Return the (x, y) coordinate for the center point of the cell that contains the specified text.  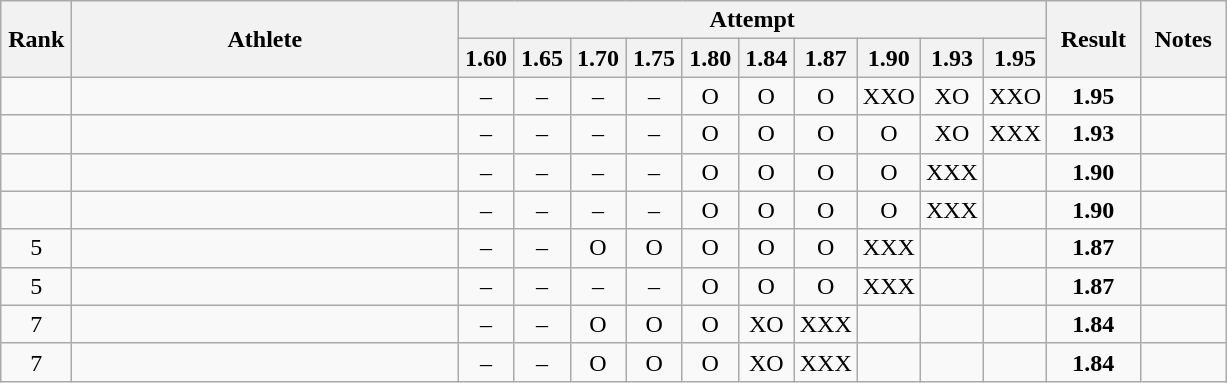
Athlete (265, 39)
Notes (1183, 39)
1.80 (710, 58)
Result (1094, 39)
Rank (36, 39)
1.75 (654, 58)
1.65 (542, 58)
Attempt (752, 20)
1.70 (598, 58)
1.60 (486, 58)
